Scan for the cell matching the given text and deliver its [X, Y] coordinate at center. 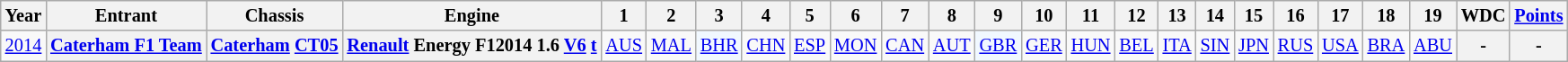
WDC [1484, 15]
3 [719, 15]
14 [1216, 15]
JPN [1254, 46]
19 [1433, 15]
1 [623, 15]
16 [1295, 15]
9 [999, 15]
HUN [1091, 46]
11 [1091, 15]
ITA [1177, 46]
2 [672, 15]
RUS [1295, 46]
12 [1136, 15]
7 [905, 15]
ABU [1433, 46]
18 [1387, 15]
Year [23, 15]
Caterham F1 Team [126, 46]
BRA [1387, 46]
BHR [719, 46]
17 [1340, 15]
Engine [471, 15]
Renault Energy F12014 1.6 V6 t [471, 46]
BEL [1136, 46]
Caterham CT05 [275, 46]
10 [1044, 15]
CAN [905, 46]
5 [810, 15]
2014 [23, 46]
GBR [999, 46]
MON [855, 46]
Entrant [126, 15]
4 [765, 15]
AUT [952, 46]
SIN [1216, 46]
8 [952, 15]
Chassis [275, 15]
ESP [810, 46]
15 [1254, 15]
CHN [765, 46]
AUS [623, 46]
Points [1538, 15]
MAL [672, 46]
13 [1177, 15]
USA [1340, 46]
GER [1044, 46]
6 [855, 15]
